For the text-containing cell, return its midpoint in [x, y] coordinate format. 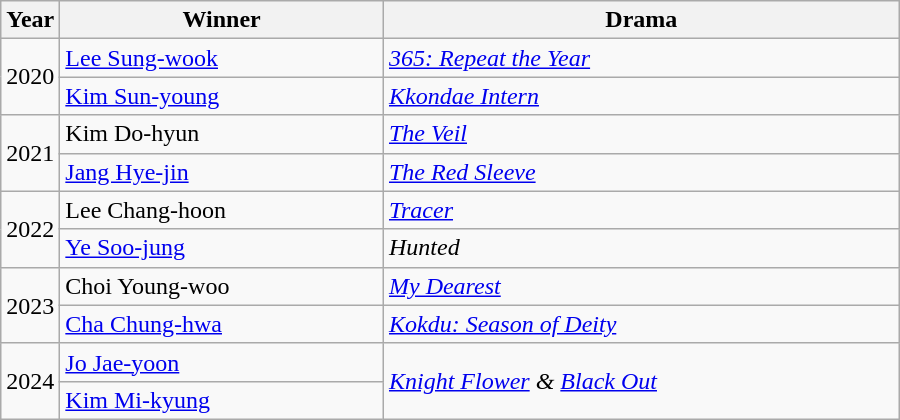
My Dearest [641, 286]
Choi Young-woo [222, 286]
Kim Sun-young [222, 96]
Jang Hye-jin [222, 172]
Year [30, 20]
2021 [30, 153]
2020 [30, 77]
2022 [30, 229]
Lee Sung-wook [222, 58]
Tracer [641, 210]
Jo Jae-yoon [222, 362]
365: Repeat the Year [641, 58]
Lee Chang-hoon [222, 210]
Kokdu: Season of Deity [641, 324]
Ye Soo-jung [222, 248]
Cha Chung-hwa [222, 324]
2024 [30, 381]
Kim Mi-kyung [222, 400]
The Veil [641, 134]
2023 [30, 305]
Hunted [641, 248]
Drama [641, 20]
Winner [222, 20]
Kkondae Intern [641, 96]
Kim Do-hyun [222, 134]
Knight Flower & Black Out [641, 381]
The Red Sleeve [641, 172]
